Find where the given text appears and provide that cell's center as (x, y) coordinate. 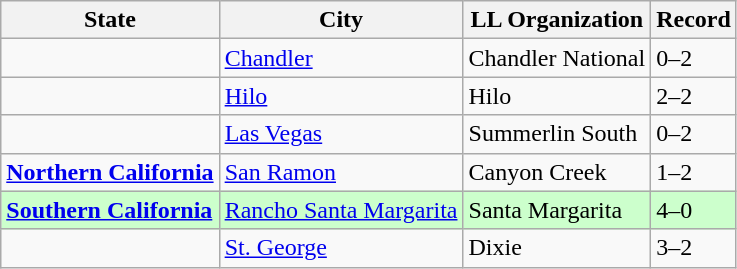
Record (694, 20)
Summerlin South (557, 134)
Northern California (110, 172)
2–2 (694, 96)
San Ramon (341, 172)
1–2 (694, 172)
Rancho Santa Margarita (341, 210)
St. George (341, 248)
Santa Margarita (557, 210)
Canyon Creek (557, 172)
City (341, 20)
3–2 (694, 248)
Las Vegas (341, 134)
Southern California (110, 210)
4–0 (694, 210)
Dixie (557, 248)
LL Organization (557, 20)
State (110, 20)
Chandler National (557, 58)
Chandler (341, 58)
